Determine the [x, y] coordinate at the center of the cell enclosing the given text.  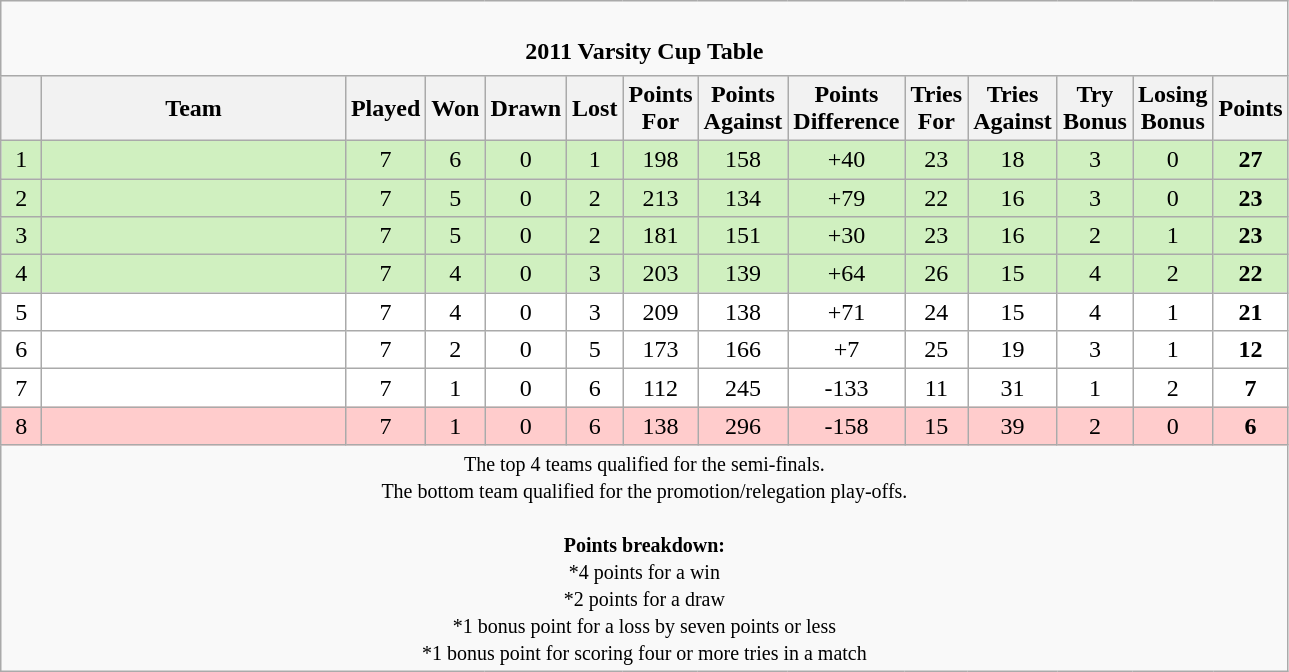
213 [660, 197]
Try Bonus [1094, 108]
112 [660, 388]
Points Against [743, 108]
8 [22, 426]
Lost [595, 108]
203 [660, 274]
24 [936, 312]
181 [660, 236]
Team [194, 108]
27 [1250, 159]
173 [660, 350]
11 [936, 388]
245 [743, 388]
-133 [846, 388]
+30 [846, 236]
39 [1013, 426]
139 [743, 274]
209 [660, 312]
151 [743, 236]
Played [385, 108]
+7 [846, 350]
12 [1250, 350]
31 [1013, 388]
+79 [846, 197]
158 [743, 159]
19 [1013, 350]
26 [936, 274]
Points Difference [846, 108]
+71 [846, 312]
21 [1250, 312]
25 [936, 350]
Points For [660, 108]
Tries For [936, 108]
166 [743, 350]
+40 [846, 159]
Tries Against [1013, 108]
198 [660, 159]
18 [1013, 159]
+64 [846, 274]
Points [1250, 108]
-158 [846, 426]
296 [743, 426]
Won [456, 108]
Losing Bonus [1172, 108]
Drawn [526, 108]
134 [743, 197]
